Capture the cell that displays the provided text and extract its [X, Y] central coordinate. 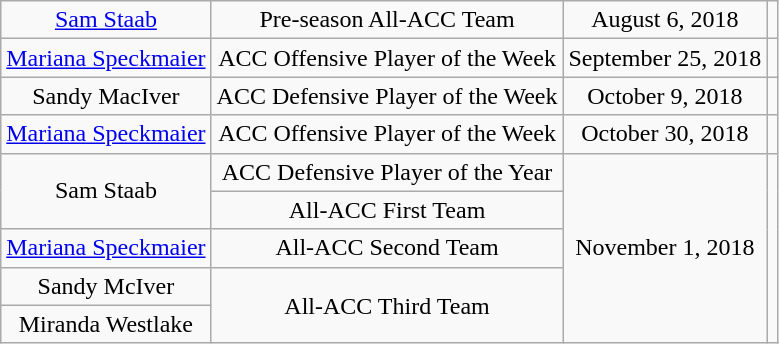
ACC Defensive Player of the Year [387, 172]
Miranda Westlake [106, 324]
October 30, 2018 [665, 134]
All-ACC Third Team [387, 305]
Sandy MacIver [106, 96]
All-ACC First Team [387, 210]
November 1, 2018 [665, 248]
Sandy McIver [106, 286]
ACC Defensive Player of the Week [387, 96]
Pre-season All-ACC Team [387, 20]
October 9, 2018 [665, 96]
All-ACC Second Team [387, 248]
August 6, 2018 [665, 20]
September 25, 2018 [665, 58]
